Search for the cell housing the specified text and yield its [X, Y] center coordinate. 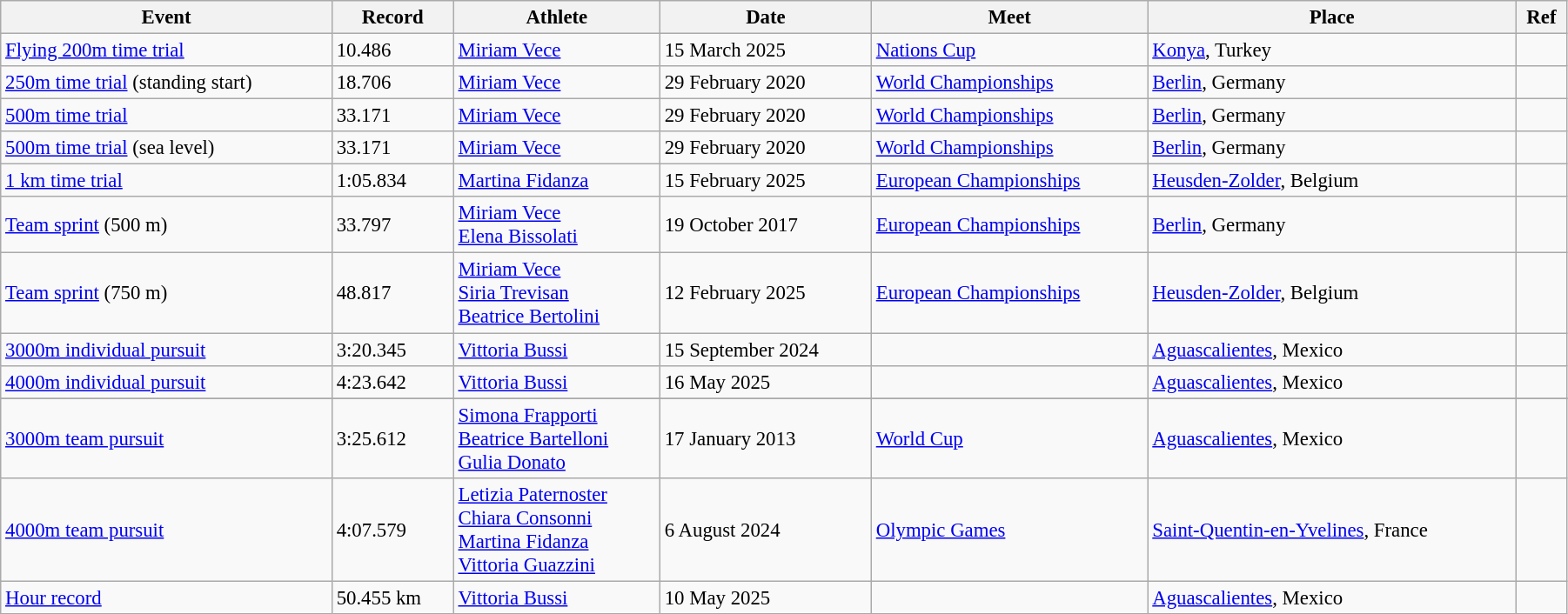
Nations Cup [1009, 50]
Team sprint (500 m) [167, 224]
3:20.345 [392, 350]
Letizia PaternosterChiara ConsonniMartina FidanzaVittoria Guazzini [557, 529]
17 January 2013 [766, 438]
Athlete [557, 17]
4:23.642 [392, 382]
Place [1331, 17]
3:25.612 [392, 438]
Konya, Turkey [1331, 50]
10.486 [392, 50]
3000m team pursuit [167, 438]
Saint-Quentin-en-Yvelines, France [1331, 529]
1 km time trial [167, 181]
33.797 [392, 224]
15 September 2024 [766, 350]
15 March 2025 [766, 50]
Miriam VeceSiria TrevisanBeatrice Bertolini [557, 293]
4000m individual pursuit [167, 382]
Hour record [167, 597]
500m time trial (sea level) [167, 148]
Record [392, 17]
Martina Fidanza [557, 181]
Team sprint (750 m) [167, 293]
Miriam VeceElena Bissolati [557, 224]
500m time trial [167, 116]
Event [167, 17]
48.817 [392, 293]
4:07.579 [392, 529]
4000m team pursuit [167, 529]
1:05.834 [392, 181]
Date [766, 17]
10 May 2025 [766, 597]
12 February 2025 [766, 293]
15 February 2025 [766, 181]
250m time trial (standing start) [167, 83]
World Cup [1009, 438]
Simona FrapportiBeatrice BartelloniGulia Donato [557, 438]
Olympic Games [1009, 529]
Meet [1009, 17]
18.706 [392, 83]
16 May 2025 [766, 382]
3000m individual pursuit [167, 350]
19 October 2017 [766, 224]
Ref [1541, 17]
Flying 200m time trial [167, 50]
6 August 2024 [766, 529]
50.455 km [392, 597]
